Detect which cell encompasses the target text, then output its (X, Y) center coordinate. 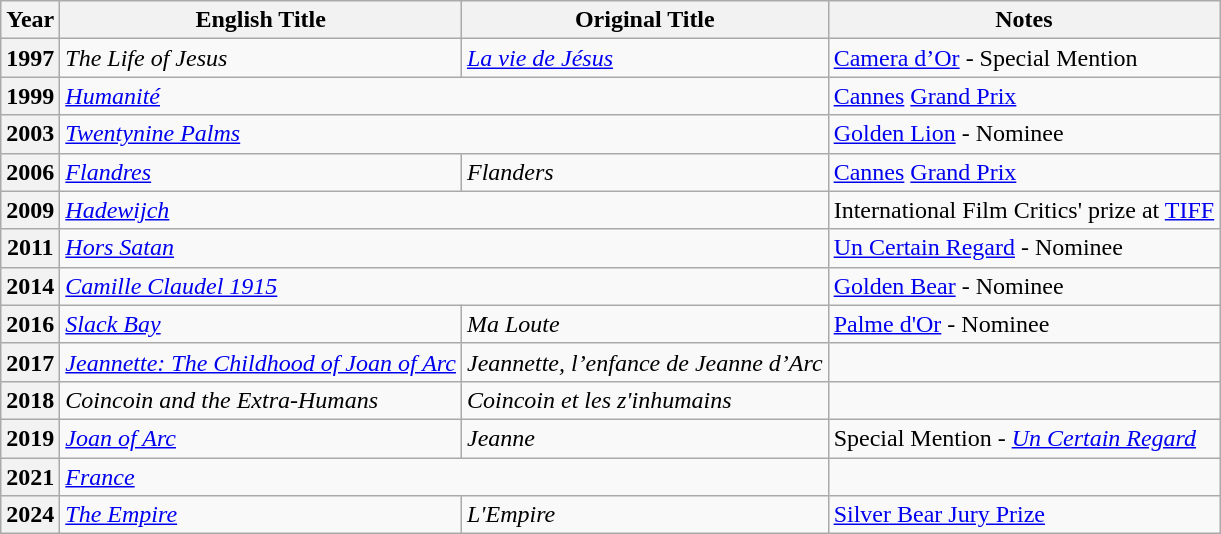
Coincoin and the Extra-Humans (261, 400)
2011 (30, 248)
Notes (1024, 20)
Camera d’Or - Special Mention (1024, 58)
Un Certain Regard - Nominee (1024, 248)
Hors Satan (444, 248)
2016 (30, 324)
2021 (30, 477)
Twentynine Palms (444, 134)
L'Empire (644, 515)
Year (30, 20)
1997 (30, 58)
Jeannette: The Childhood of Joan of Arc (261, 362)
Golden Lion - Nominee (1024, 134)
Camille Claudel 1915 (444, 286)
Slack Bay (261, 324)
Silver Bear Jury Prize (1024, 515)
Ma Loute (644, 324)
2024 (30, 515)
2006 (30, 172)
2014 (30, 286)
The Empire (261, 515)
Special Mention - Un Certain Regard (1024, 438)
La vie de Jésus (644, 58)
The Life of Jesus (261, 58)
Palme d'Or - Nominee (1024, 324)
2009 (30, 210)
Joan of Arc (261, 438)
International Film Critics' prize at TIFF (1024, 210)
Flandres (261, 172)
2017 (30, 362)
France (444, 477)
Jeanne (644, 438)
2019 (30, 438)
Golden Bear - Nominee (1024, 286)
Jeannette, l’enfance de Jeanne d’Arc (644, 362)
Coincoin et les z'inhumains (644, 400)
2003 (30, 134)
Hadewijch (444, 210)
1999 (30, 96)
Flanders (644, 172)
Humanité (444, 96)
English Title (261, 20)
2018 (30, 400)
Original Title (644, 20)
